Return (X, Y) of the center of cell containing provided text 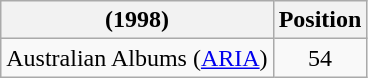
54 (320, 58)
(1998) (137, 20)
Position (320, 20)
Australian Albums (ARIA) (137, 58)
